Locate the cell with the specified text and output its [X, Y] center coordinate. 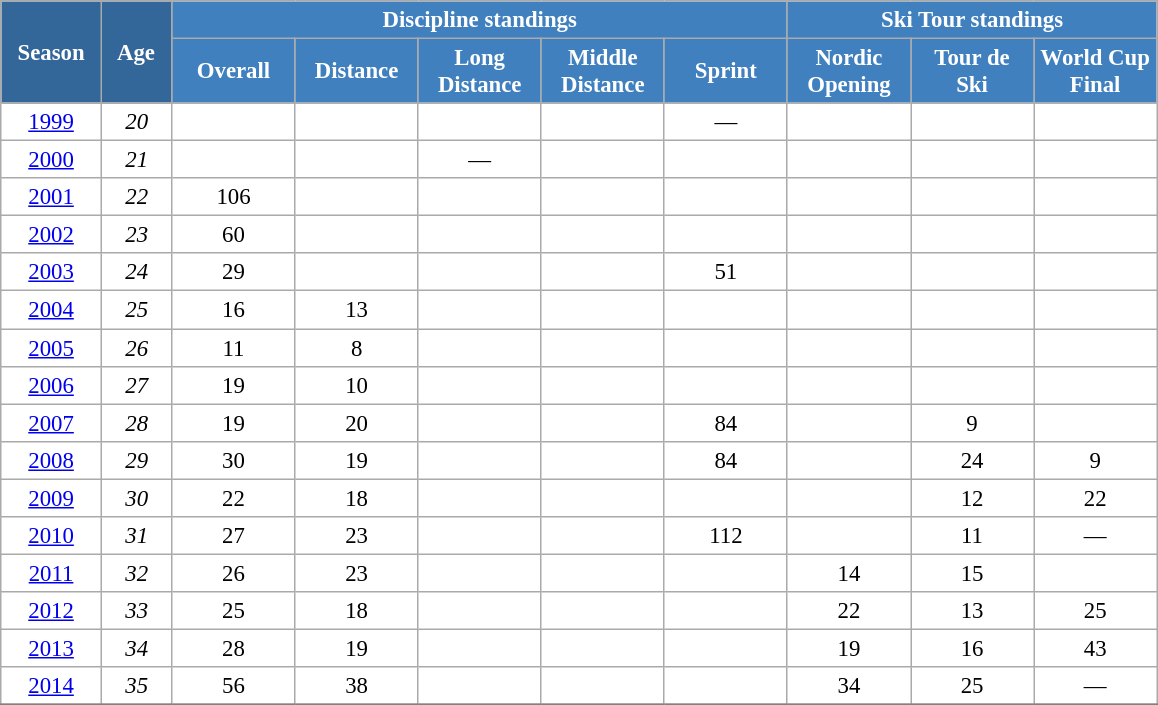
2003 [52, 273]
2007 [52, 423]
14 [848, 573]
Tour deSki [972, 72]
56 [234, 686]
Age [136, 52]
Sprint [726, 72]
2005 [52, 348]
NordicOpening [848, 72]
Distance [356, 72]
2009 [52, 498]
1999 [52, 122]
Overall [234, 72]
2001 [52, 197]
38 [356, 686]
2006 [52, 385]
60 [234, 235]
2011 [52, 573]
2014 [52, 686]
2004 [52, 310]
Season [52, 52]
15 [972, 573]
2000 [52, 160]
31 [136, 536]
106 [234, 197]
21 [136, 160]
51 [726, 273]
112 [726, 536]
43 [1096, 648]
Ski Tour standings [972, 20]
2013 [52, 648]
8 [356, 348]
Long Distance [480, 72]
35 [136, 686]
2008 [52, 460]
Middle Distance [602, 72]
World CupFinal [1096, 72]
Discipline standings [480, 20]
2012 [52, 611]
12 [972, 498]
2002 [52, 235]
32 [136, 573]
33 [136, 611]
2010 [52, 536]
10 [356, 385]
